Scan for the cell matching the given text and deliver its (X, Y) coordinate at center. 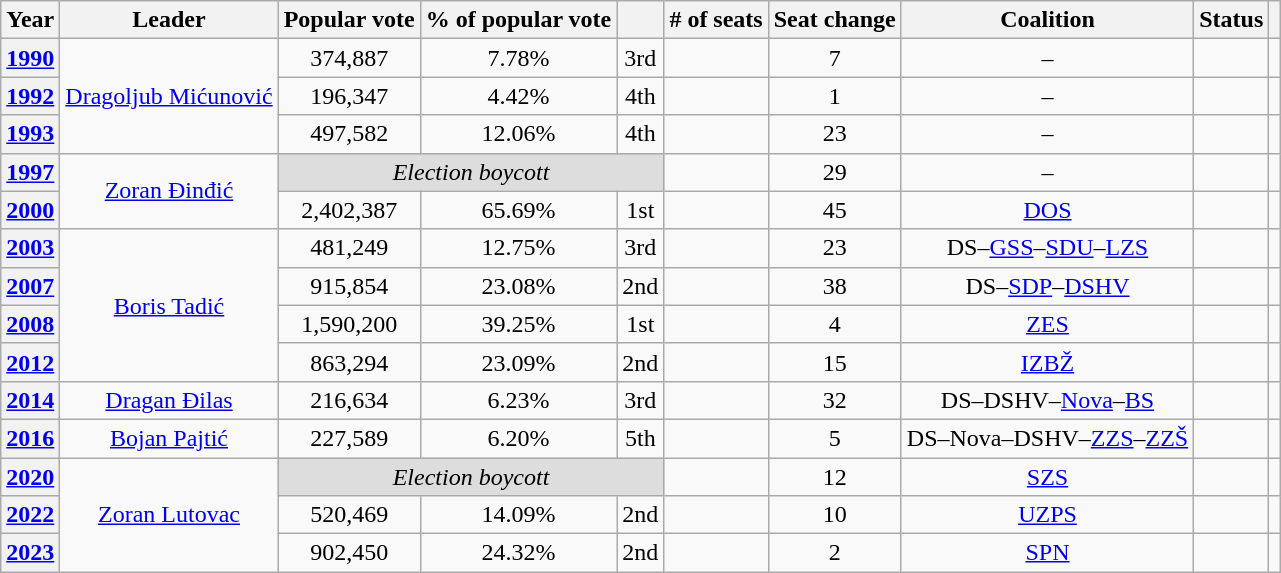
1990 (30, 58)
23.09% (518, 362)
Year (30, 20)
DS–Nova–DSHV–ZZS–ZZŠ (1047, 438)
5 (834, 438)
1 (834, 96)
1997 (30, 172)
1992 (30, 96)
216,634 (349, 400)
Zoran Đinđić (169, 191)
UZPS (1047, 515)
24.32% (518, 553)
4.42% (518, 96)
DOS (1047, 210)
2022 (30, 515)
12.06% (518, 134)
7 (834, 58)
7.78% (518, 58)
10 (834, 515)
2008 (30, 324)
39.25% (518, 324)
Dragan Đilas (169, 400)
2012 (30, 362)
497,582 (349, 134)
2007 (30, 286)
1,590,200 (349, 324)
15 (834, 362)
227,589 (349, 438)
23.08% (518, 286)
14.09% (518, 515)
Leader (169, 20)
902,450 (349, 553)
% of popular vote (518, 20)
Seat change (834, 20)
4 (834, 324)
481,249 (349, 248)
DS–GSS–SDU–LZS (1047, 248)
1993 (30, 134)
IZBŽ (1047, 362)
6.20% (518, 438)
Zoran Lutovac (169, 515)
Status (1232, 20)
45 (834, 210)
2023 (30, 553)
DS–SDP–DSHV (1047, 286)
Coalition (1047, 20)
DS–DSHV–Nova–BS (1047, 400)
Boris Tadić (169, 305)
2016 (30, 438)
2 (834, 553)
374,887 (349, 58)
915,854 (349, 286)
32 (834, 400)
196,347 (349, 96)
Bojan Pajtić (169, 438)
2014 (30, 400)
520,469 (349, 515)
65.69% (518, 210)
SPN (1047, 553)
5th (640, 438)
38 (834, 286)
ZES (1047, 324)
12 (834, 477)
863,294 (349, 362)
Dragoljub Mićunović (169, 96)
29 (834, 172)
2003 (30, 248)
SZS (1047, 477)
2020 (30, 477)
2000 (30, 210)
2,402,387 (349, 210)
12.75% (518, 248)
Popular vote (349, 20)
# of seats (716, 20)
6.23% (518, 400)
